From the cell containing the given text, extract its center point as [x, y] coordinate. 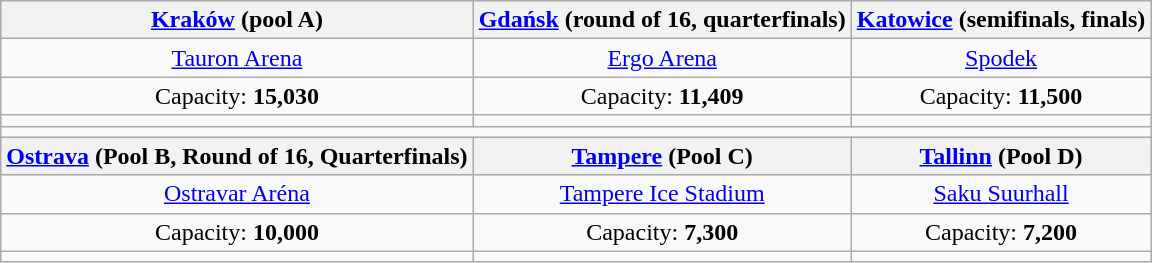
Ostravar Aréna [237, 194]
Capacity: 15,030 [237, 96]
Tampere Ice Stadium [662, 194]
Kraków (pool A) [237, 20]
Gdańsk (round of 16, quarterfinals) [662, 20]
Tampere (Pool C) [662, 156]
Ergo Arena [662, 58]
Capacity: 7,300 [662, 232]
Capacity: 11,409 [662, 96]
Tauron Arena [237, 58]
Capacity: 7,200 [1001, 232]
Capacity: 11,500 [1001, 96]
Katowice (semifinals, finals) [1001, 20]
Tallinn (Pool D) [1001, 156]
Spodek [1001, 58]
Capacity: 10,000 [237, 232]
Ostrava (Pool B, Round of 16, Quarterfinals) [237, 156]
Saku Suurhall [1001, 194]
